Locate the cell with the specified text and output its [X, Y] center coordinate. 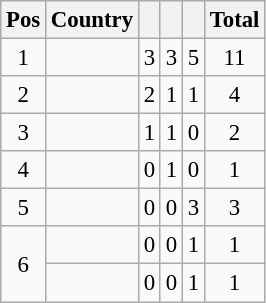
Total [234, 20]
Country [92, 20]
Pos [24, 20]
11 [234, 58]
6 [24, 264]
